Detect which cell encompasses the target text, then output its (X, Y) center coordinate. 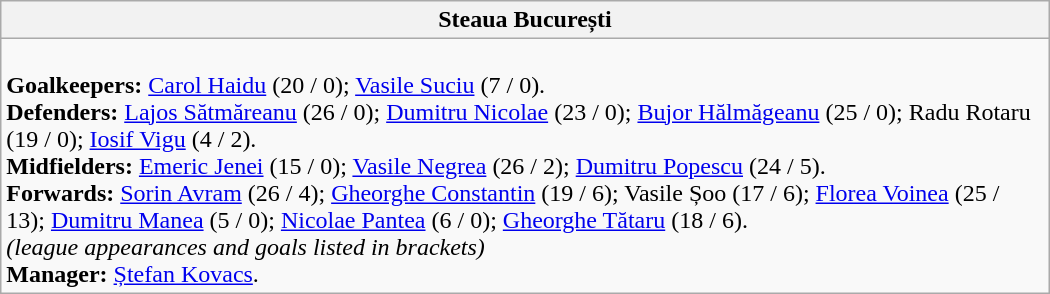
Steaua București (525, 20)
